Capture the cell that displays the provided text and extract its [X, Y] central coordinate. 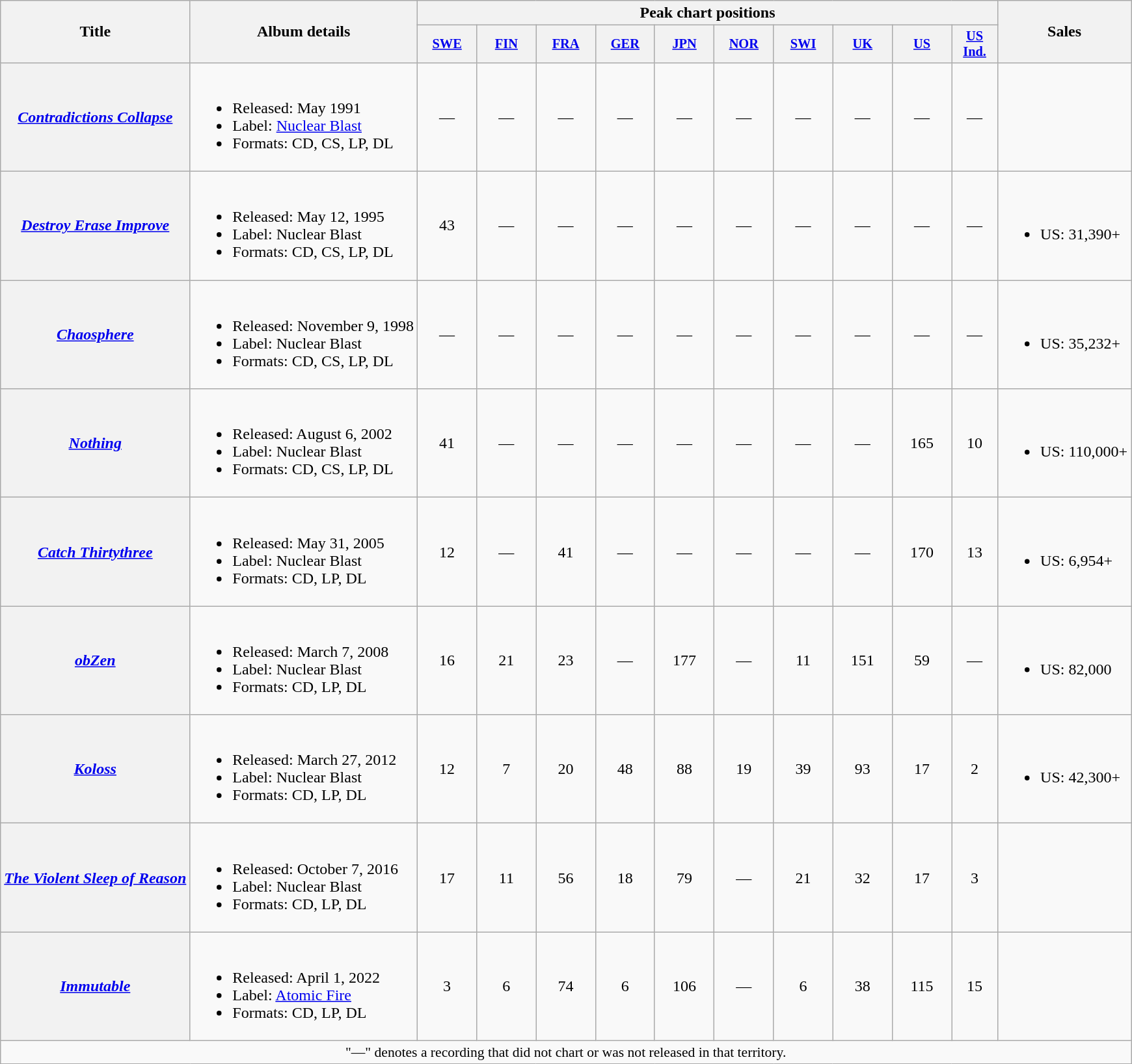
Contradictions Collapse [95, 117]
2 [975, 769]
Released: April 1, 2022Label: Atomic FireFormats: CD, LP, DL [304, 986]
74 [566, 986]
US: 82,000 [1064, 661]
88 [684, 769]
10 [975, 444]
Title [95, 32]
48 [625, 769]
Released: May 31, 2005Label: Nuclear BlastFormats: CD, LP, DL [304, 552]
Album details [304, 32]
43 [446, 226]
US: 42,300+ [1064, 769]
Koloss [95, 769]
Nothing [95, 444]
GER [625, 44]
Released: March 27, 2012Label: Nuclear BlastFormats: CD, LP, DL [304, 769]
15 [975, 986]
Immutable [95, 986]
32 [863, 878]
Released: March 7, 2008Label: Nuclear BlastFormats: CD, LP, DL [304, 661]
UK [863, 44]
7 [506, 769]
US [921, 44]
US: 35,232+ [1064, 334]
170 [921, 552]
Released: August 6, 2002Label: Nuclear BlastFormats: CD, CS, LP, DL [304, 444]
FIN [506, 44]
obZen [95, 661]
115 [921, 986]
177 [684, 661]
19 [744, 769]
Destroy Erase Improve [95, 226]
NOR [744, 44]
USInd. [975, 44]
165 [921, 444]
"—" denotes a recording that did not chart or was not released in that territory. [566, 1052]
US: 6,954+ [1064, 552]
Released: May 12, 1995Label: Nuclear BlastFormats: CD, CS, LP, DL [304, 226]
Released: October 7, 2016Label: Nuclear BlastFormats: CD, LP, DL [304, 878]
Released: May 1991Label: Nuclear BlastFormats: CD, CS, LP, DL [304, 117]
JPN [684, 44]
59 [921, 661]
The Violent Sleep of Reason [95, 878]
FRA [566, 44]
Peak chart positions [707, 13]
106 [684, 986]
SWI [803, 44]
13 [975, 552]
79 [684, 878]
18 [625, 878]
39 [803, 769]
16 [446, 661]
93 [863, 769]
56 [566, 878]
151 [863, 661]
23 [566, 661]
US: 31,390+ [1064, 226]
Sales [1064, 32]
US: 110,000+ [1064, 444]
Catch Thirtythree [95, 552]
20 [566, 769]
SWE [446, 44]
Released: November 9, 1998Label: Nuclear BlastFormats: CD, CS, LP, DL [304, 334]
Chaosphere [95, 334]
38 [863, 986]
